Identify which cell holds the provided text, then report its (X, Y) central coordinate. 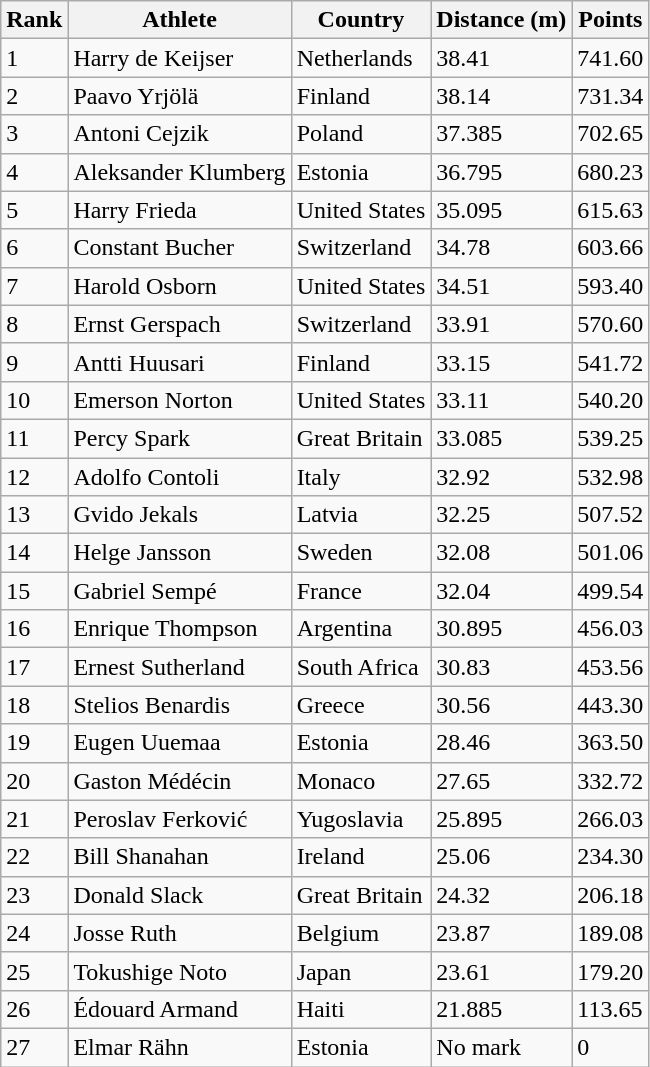
Belgium (361, 933)
11 (34, 438)
Enrique Thompson (180, 629)
Stelios Benardis (180, 705)
501.06 (610, 553)
Adolfo Contoli (180, 477)
3 (34, 134)
37.385 (502, 134)
Netherlands (361, 58)
Ernst Gerspach (180, 324)
Gaston Médécin (180, 781)
Antoni Cejzik (180, 134)
France (361, 591)
Poland (361, 134)
7 (34, 286)
24.32 (502, 895)
21 (34, 819)
Argentina (361, 629)
Latvia (361, 515)
532.98 (610, 477)
179.20 (610, 971)
Édouard Armand (180, 1009)
18 (34, 705)
Sweden (361, 553)
Tokushige Noto (180, 971)
25.06 (502, 857)
499.54 (610, 591)
Ireland (361, 857)
9 (34, 362)
Distance (m) (502, 20)
Rank (34, 20)
Helge Jansson (180, 553)
38.41 (502, 58)
13 (34, 515)
Yugoslavia (361, 819)
38.14 (502, 96)
Japan (361, 971)
453.56 (610, 667)
570.60 (610, 324)
Harold Osborn (180, 286)
Italy (361, 477)
Paavo Yrjölä (180, 96)
6 (34, 248)
23 (34, 895)
South Africa (361, 667)
Monaco (361, 781)
741.60 (610, 58)
33.11 (502, 400)
34.78 (502, 248)
4 (34, 172)
Athlete (180, 20)
456.03 (610, 629)
34.51 (502, 286)
702.65 (610, 134)
24 (34, 933)
206.18 (610, 895)
332.72 (610, 781)
27.65 (502, 781)
19 (34, 743)
443.30 (610, 705)
27 (34, 1047)
28.46 (502, 743)
Haiti (361, 1009)
30.56 (502, 705)
Gvido Jekals (180, 515)
189.08 (610, 933)
Donald Slack (180, 895)
113.65 (610, 1009)
35.095 (502, 210)
25 (34, 971)
2 (34, 96)
17 (34, 667)
Greece (361, 705)
32.25 (502, 515)
Antti Huusari (180, 362)
Elmar Rähn (180, 1047)
Gabriel Sempé (180, 591)
16 (34, 629)
Josse Ruth (180, 933)
36.795 (502, 172)
32.08 (502, 553)
Percy Spark (180, 438)
20 (34, 781)
33.15 (502, 362)
15 (34, 591)
Bill Shanahan (180, 857)
32.04 (502, 591)
8 (34, 324)
539.25 (610, 438)
Country (361, 20)
30.895 (502, 629)
33.085 (502, 438)
Harry de Keijser (180, 58)
541.72 (610, 362)
23.87 (502, 933)
Aleksander Klumberg (180, 172)
603.66 (610, 248)
266.03 (610, 819)
No mark (502, 1047)
10 (34, 400)
12 (34, 477)
Eugen Uuemaa (180, 743)
22 (34, 857)
540.20 (610, 400)
Points (610, 20)
Emerson Norton (180, 400)
Peroslav Ferković (180, 819)
234.30 (610, 857)
26 (34, 1009)
Constant Bucher (180, 248)
731.34 (610, 96)
25.895 (502, 819)
1 (34, 58)
14 (34, 553)
32.92 (502, 477)
23.61 (502, 971)
33.91 (502, 324)
Harry Frieda (180, 210)
593.40 (610, 286)
5 (34, 210)
Ernest Sutherland (180, 667)
21.885 (502, 1009)
363.50 (610, 743)
507.52 (610, 515)
0 (610, 1047)
615.63 (610, 210)
30.83 (502, 667)
680.23 (610, 172)
